Extract the [X, Y] coordinate from the center of the cell holding the provided text.  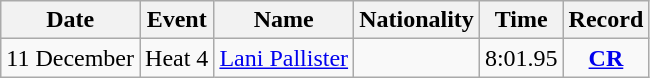
Event [177, 20]
Name [284, 20]
Nationality [417, 20]
11 December [70, 58]
Time [521, 20]
Record [606, 20]
Date [70, 20]
Lani Pallister [284, 58]
CR [606, 58]
Heat 4 [177, 58]
8:01.95 [521, 58]
